Find where the given text appears and provide that cell's center as [x, y] coordinate. 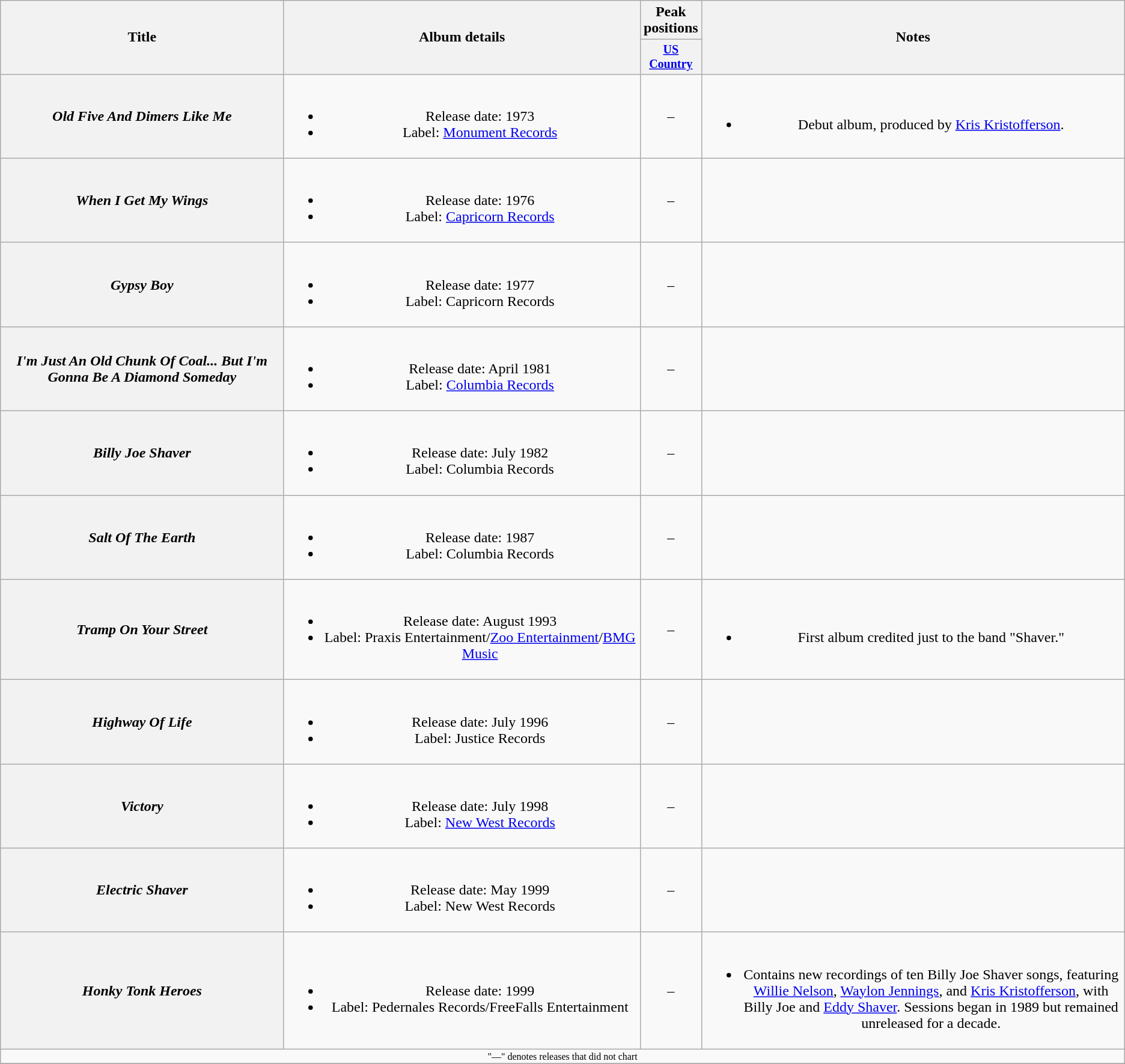
Victory [142, 806]
Tramp On Your Street [142, 630]
Release date: 1977Label: Capricorn Records [462, 284]
Salt Of The Earth [142, 537]
Notes [913, 37]
Release date: August 1993Label: Praxis Entertainment/Zoo Entertainment/BMG Music [462, 630]
Release date: 1999Label: Pedernales Records/FreeFalls Entertainment [462, 991]
Billy Joe Shaver [142, 453]
Release date: April 1981Label: Columbia Records [462, 368]
Highway Of Life [142, 722]
First album credited just to the band "Shaver." [913, 630]
Release date: May 1999Label: New West Records [462, 890]
Release date: 1973Label: Monument Records [462, 116]
Release date: July 1996Label: Justice Records [462, 722]
US Country [671, 57]
"—" denotes releases that did not chart [562, 1056]
Release date: July 1998Label: New West Records [462, 806]
Gypsy Boy [142, 284]
Title [142, 37]
Peak positions [671, 20]
Electric Shaver [142, 890]
Release date: 1976Label: Capricorn Records [462, 200]
Release date: July 1982Label: Columbia Records [462, 453]
I'm Just An Old Chunk Of Coal... But I'm Gonna Be A Diamond Someday [142, 368]
Honky Tonk Heroes [142, 991]
When I Get My Wings [142, 200]
Release date: 1987Label: Columbia Records [462, 537]
Debut album, produced by Kris Kristofferson. [913, 116]
Old Five And Dimers Like Me [142, 116]
Album details [462, 37]
